For the text-containing cell, return its midpoint in (X, Y) coordinate format. 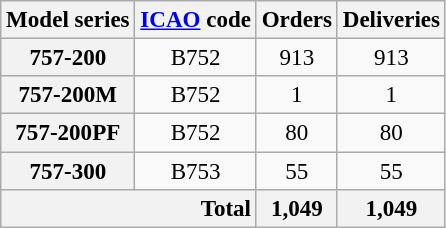
757-200PF (68, 133)
Orders (296, 20)
757-200 (68, 58)
ICAO code (196, 20)
Deliveries (391, 20)
757-200M (68, 95)
757-300 (68, 171)
Model series (68, 20)
Total (129, 209)
B753 (196, 171)
